Scan for the cell matching the given text and deliver its (x, y) coordinate at center. 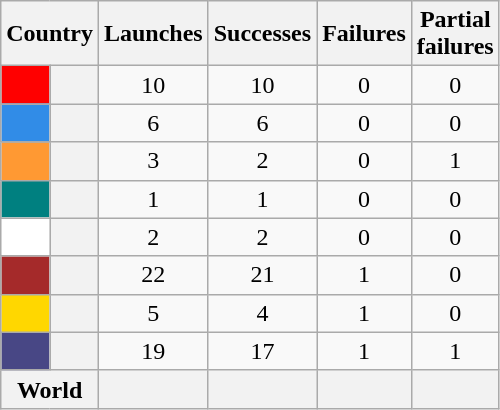
22 (153, 275)
World (50, 389)
Country (50, 34)
4 (262, 313)
19 (153, 351)
5 (153, 313)
17 (262, 351)
Successes (262, 34)
3 (153, 161)
Partial failures (455, 34)
Failures (364, 34)
21 (262, 275)
Launches (153, 34)
